Identify which cell holds the provided text, then report its (X, Y) central coordinate. 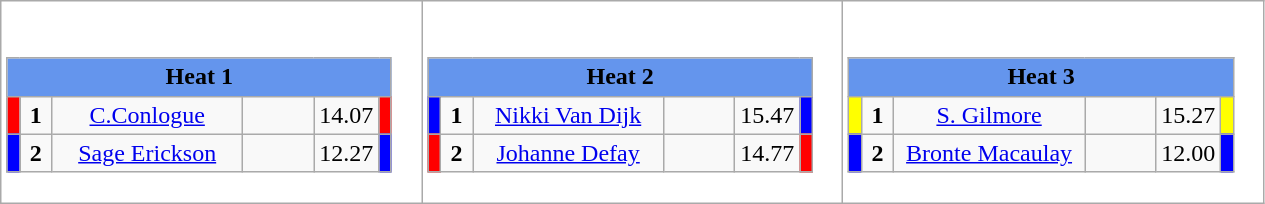
14.77 (768, 153)
Johanne Defay (568, 153)
Bronte Macaulay (990, 153)
Sage Erickson (148, 153)
12.00 (1188, 153)
Heat 3 (1041, 77)
Heat 3 1 S. Gilmore 15.27 2 Bronte Macaulay 12.00 (1054, 102)
15.47 (768, 115)
C.Conlogue (148, 115)
Heat 1 1 C.Conlogue 14.07 2 Sage Erickson 12.27 (212, 102)
Heat 2 1 Nikki Van Dijk 15.47 2 Johanne Defay 14.77 (632, 102)
Nikki Van Dijk (568, 115)
Heat 2 (620, 77)
12.27 (346, 153)
14.07 (346, 115)
S. Gilmore (990, 115)
15.27 (1188, 115)
Heat 1 (199, 77)
